Identify which cell holds the provided text, then report its (x, y) central coordinate. 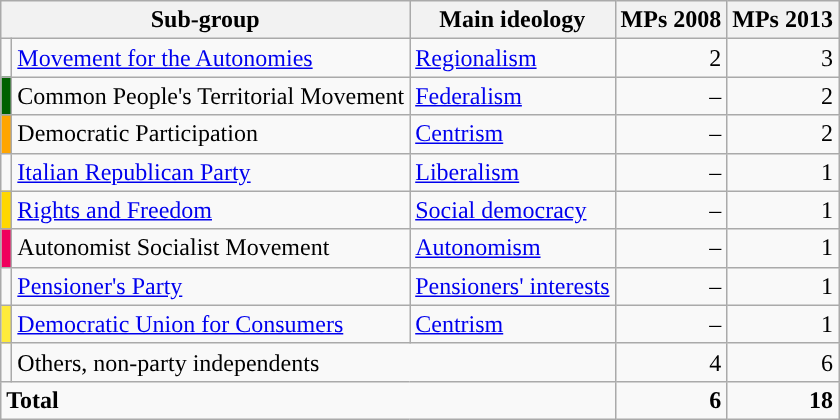
Rights and Freedom (211, 210)
MPs 2008 (671, 20)
Autonomist Socialist Movement (211, 248)
Total (308, 400)
3 (783, 58)
Sub-group (206, 20)
Liberalism (512, 172)
Social democracy (512, 210)
Italian Republican Party (211, 172)
MPs 2013 (783, 20)
18 (783, 400)
Regionalism (512, 58)
Federalism (512, 96)
4 (671, 362)
Main ideology (512, 20)
Democratic Union for Consumers (211, 324)
Others, non-party independents (314, 362)
Pensioner's Party (211, 286)
Democratic Participation (211, 134)
Autonomism (512, 248)
Pensioners' interests (512, 286)
Common People's Territorial Movement (211, 96)
Movement for the Autonomies (211, 58)
